Return the [x, y] coordinate for the center point of the cell that contains the specified text.  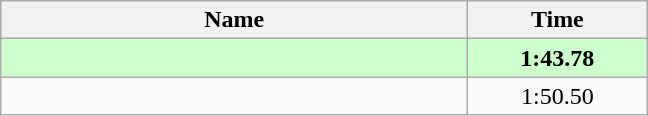
1:43.78 [558, 58]
Name [234, 20]
Time [558, 20]
1:50.50 [558, 96]
